Locate the cell with the specified text and output its (x, y) center coordinate. 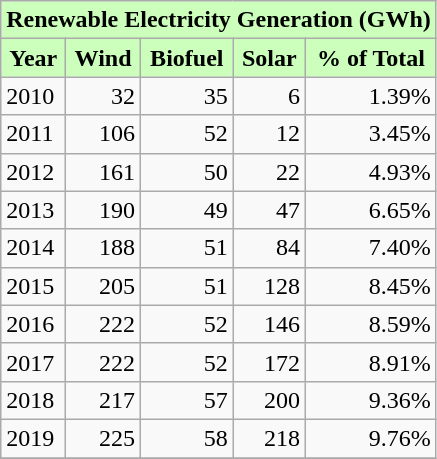
2018 (34, 400)
57 (186, 400)
225 (104, 438)
128 (269, 286)
2015 (34, 286)
172 (269, 362)
Wind (104, 58)
8.59% (370, 324)
% of Total (370, 58)
217 (104, 400)
9.36% (370, 400)
2016 (34, 324)
4.93% (370, 172)
2019 (34, 438)
58 (186, 438)
2011 (34, 134)
8.91% (370, 362)
6.65% (370, 210)
1.39% (370, 96)
6 (269, 96)
200 (269, 400)
12 (269, 134)
190 (104, 210)
Solar (269, 58)
188 (104, 248)
22 (269, 172)
32 (104, 96)
2017 (34, 362)
2013 (34, 210)
50 (186, 172)
47 (269, 210)
Renewable Electricity Generation (GWh) (219, 20)
106 (104, 134)
35 (186, 96)
161 (104, 172)
2014 (34, 248)
8.45% (370, 286)
3.45% (370, 134)
205 (104, 286)
49 (186, 210)
7.40% (370, 248)
Year (34, 58)
Biofuel (186, 58)
84 (269, 248)
218 (269, 438)
146 (269, 324)
2010 (34, 96)
2012 (34, 172)
9.76% (370, 438)
